Find where the given text appears and provide that cell's center as [X, Y] coordinate. 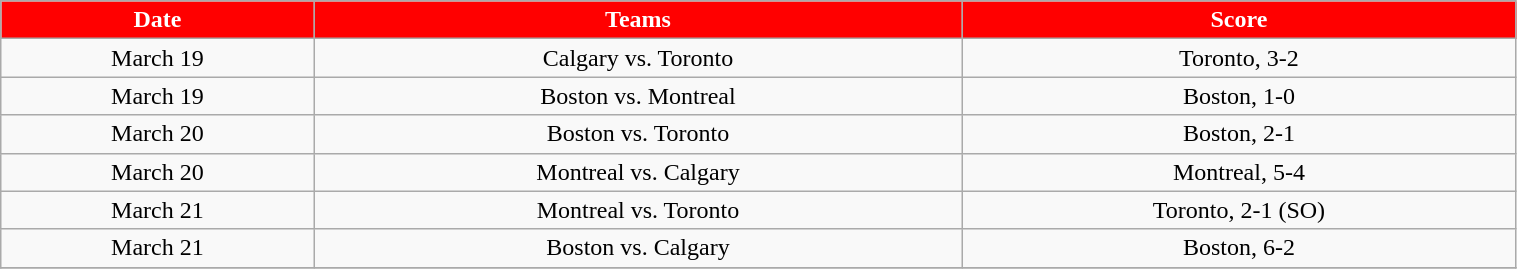
Boston, 2-1 [1239, 134]
Toronto, 3-2 [1239, 58]
Score [1239, 20]
Toronto, 2-1 (SO) [1239, 210]
Montreal vs. Toronto [638, 210]
Teams [638, 20]
Montreal, 5-4 [1239, 172]
Boston vs. Montreal [638, 96]
Boston, 1-0 [1239, 96]
Date [158, 20]
Boston vs. Calgary [638, 248]
Boston, 6-2 [1239, 248]
Boston vs. Toronto [638, 134]
Montreal vs. Calgary [638, 172]
Calgary vs. Toronto [638, 58]
